Return (x, y) of the center of cell containing provided text 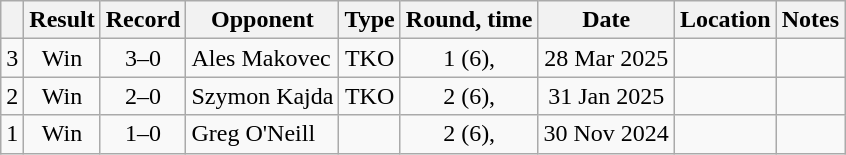
Greg O'Neill (262, 134)
30 Nov 2024 (606, 134)
Szymon Kajda (262, 96)
3–0 (143, 58)
28 Mar 2025 (606, 58)
Type (370, 20)
Ales Makovec (262, 58)
Result (62, 20)
1–0 (143, 134)
2 (12, 96)
Date (606, 20)
31 Jan 2025 (606, 96)
Location (725, 20)
Notes (810, 20)
3 (12, 58)
Round, time (469, 20)
2–0 (143, 96)
1 (6), (469, 58)
1 (12, 134)
Record (143, 20)
Opponent (262, 20)
